Output the (X, Y) coordinate of the center of the cell containing the given text.  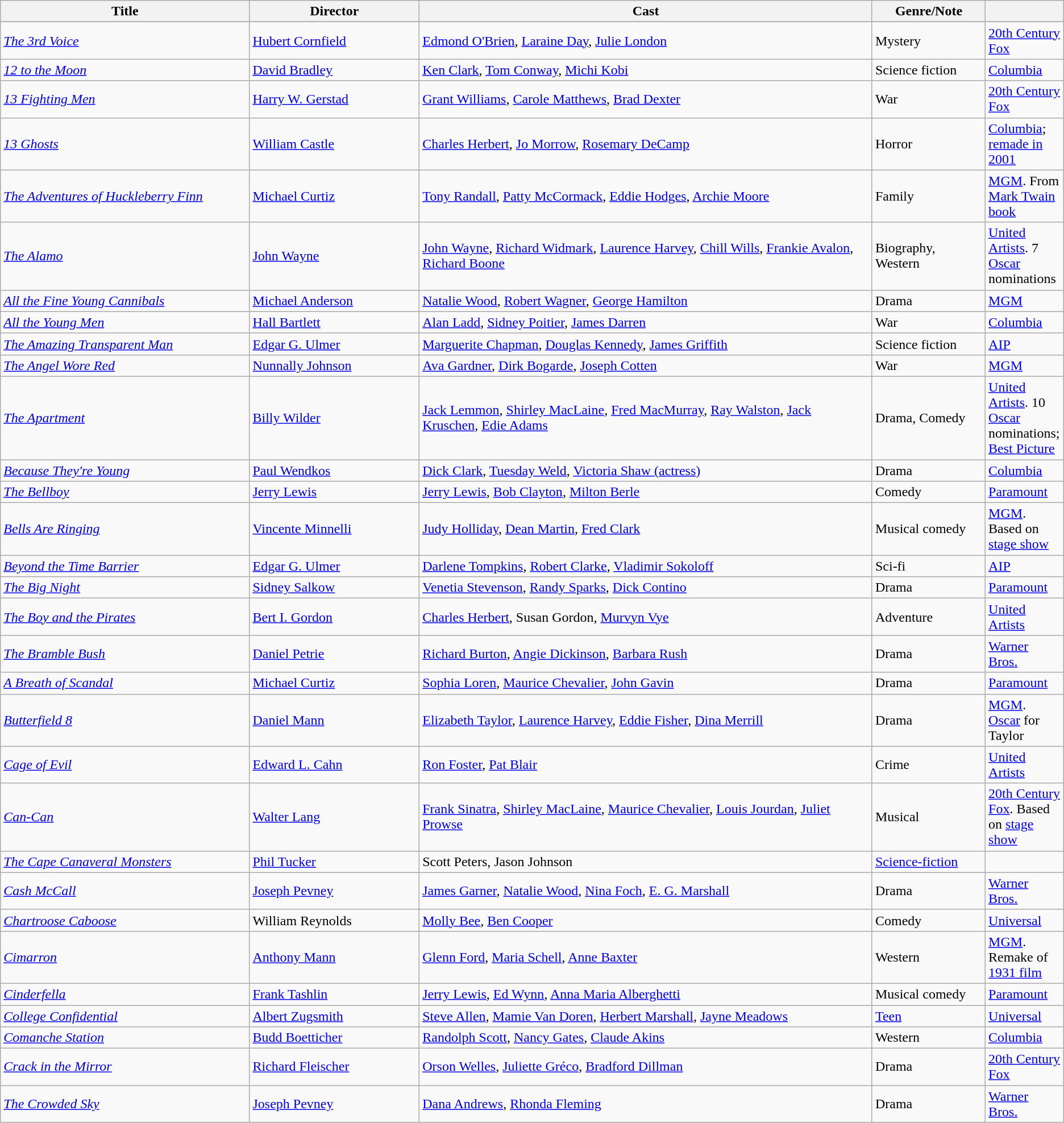
Cage of Evil (125, 765)
Billy Wilder (334, 418)
The Big Night (125, 588)
Sci-fi (929, 566)
Beyond the Time Barrier (125, 566)
Scott Peters, Jason Johnson (646, 862)
Sophia Loren, Maurice Chevalier, John Gavin (646, 683)
The Angel Wore Red (125, 365)
Crime (929, 765)
College Confidential (125, 1016)
Harry W. Gerstad (334, 99)
Crack in the Mirror (125, 1067)
MGM. Oscar for Taylor (1025, 720)
Director (334, 11)
Albert Zugsmith (334, 1016)
Frank Sinatra, Shirley MacLaine, Maurice Chevalier, Louis Jourdan, Juliet Prowse (646, 817)
Comanche Station (125, 1038)
Vincente Minnelli (334, 529)
Hall Bartlett (334, 322)
Bert I. Gordon (334, 617)
James Garner, Natalie Wood, Nina Foch, E. G. Marshall (646, 891)
Alan Ladd, Sidney Poitier, James Darren (646, 322)
Edmond O'Brien, Laraine Day, Julie London (646, 41)
Butterfield 8 (125, 720)
Jerry Lewis (334, 492)
John Wayne (334, 256)
Horror (929, 144)
Grant Williams, Carole Matthews, Brad Dexter (646, 99)
Natalie Wood, Robert Wagner, George Hamilton (646, 301)
United Artists. 7 Oscar nominations (1025, 256)
John Wayne, Richard Widmark, Laurence Harvey, Chill Wills, Frankie Avalon, Richard Boone (646, 256)
Darlene Tompkins, Robert Clarke, Vladimir Sokoloff (646, 566)
Columbia; remade in 2001 (1025, 144)
Orson Welles, Juliette Gréco, Bradford Dillman (646, 1067)
Drama, Comedy (929, 418)
The Bramble Bush (125, 654)
Can-Can (125, 817)
13 Fighting Men (125, 99)
Dana Andrews, Rhonda Fleming (646, 1104)
Ken Clark, Tom Conway, Michi Kobi (646, 70)
Budd Boetticher (334, 1038)
The Alamo (125, 256)
Walter Lang (334, 817)
Daniel Mann (334, 720)
Cimarron (125, 957)
Molly Bee, Ben Cooper (646, 920)
Ava Gardner, Dirk Bogarde, Joseph Cotten (646, 365)
Teen (929, 1016)
Daniel Petrie (334, 654)
20th Century Fox. Based on stage show (1025, 817)
Mystery (929, 41)
Biography, Western (929, 256)
Michael Anderson (334, 301)
Dick Clark, Tuesday Weld, Victoria Shaw (actress) (646, 470)
12 to the Moon (125, 70)
Charles Herbert, Jo Morrow, Rosemary DeCamp (646, 144)
Glenn Ford, Maria Schell, Anne Baxter (646, 957)
MGM. Based on stage show (1025, 529)
Adventure (929, 617)
Musical (929, 817)
Jerry Lewis, Ed Wynn, Anna Maria Alberghetti (646, 994)
The Amazing Transparent Man (125, 344)
Title (125, 11)
Nunnally Johnson (334, 365)
Family (929, 196)
William Reynolds (334, 920)
All the Fine Young Cannibals (125, 301)
A Breath of Scandal (125, 683)
Marguerite Chapman, Douglas Kennedy, James Griffith (646, 344)
Sidney Salkow (334, 588)
The 3rd Voice (125, 41)
Elizabeth Taylor, Laurence Harvey, Eddie Fisher, Dina Merrill (646, 720)
Randolph Scott, Nancy Gates, Claude Akins (646, 1038)
Jerry Lewis, Bob Clayton, Milton Berle (646, 492)
All the Young Men (125, 322)
Judy Holliday, Dean Martin, Fred Clark (646, 529)
Because They're Young (125, 470)
Charles Herbert, Susan Gordon, Murvyn Vye (646, 617)
13 Ghosts (125, 144)
MGM. From Mark Twain book (1025, 196)
Science-fiction (929, 862)
United Artists. 10 Oscar nominations; Best Picture (1025, 418)
Richard Burton, Angie Dickinson, Barbara Rush (646, 654)
Chartroose Caboose (125, 920)
Jack Lemmon, Shirley MacLaine, Fred MacMurray, Ray Walston, Jack Kruschen, Edie Adams (646, 418)
Frank Tashlin (334, 994)
Steve Allen, Mamie Van Doren, Herbert Marshall, Jayne Meadows (646, 1016)
The Apartment (125, 418)
Cash McCall (125, 891)
The Crowded Sky (125, 1104)
The Bellboy (125, 492)
The Boy and the Pirates (125, 617)
Anthony Mann (334, 957)
MGM. Remake of 1931 film (1025, 957)
Richard Fleischer (334, 1067)
Hubert Cornfield (334, 41)
Bells Are Ringing (125, 529)
Ron Foster, Pat Blair (646, 765)
Genre/Note (929, 11)
The Cape Canaveral Monsters (125, 862)
Cast (646, 11)
The Adventures of Huckleberry Finn (125, 196)
Cinderfella (125, 994)
Tony Randall, Patty McCormack, Eddie Hodges, Archie Moore (646, 196)
Edward L. Cahn (334, 765)
Venetia Stevenson, Randy Sparks, Dick Contino (646, 588)
Paul Wendkos (334, 470)
William Castle (334, 144)
Phil Tucker (334, 862)
David Bradley (334, 70)
